Extract the (X, Y) coordinate from the center of the cell holding the provided text.  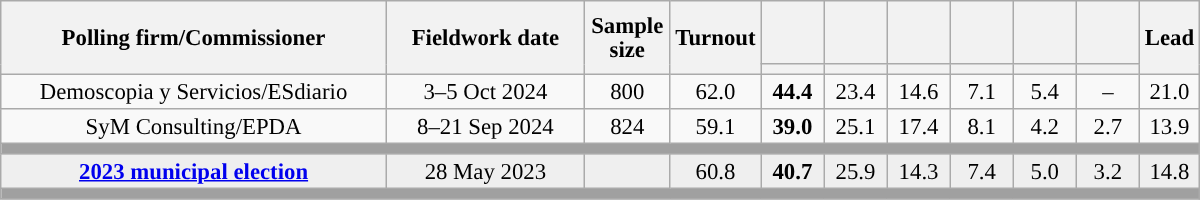
14.6 (918, 92)
4.2 (1044, 126)
59.1 (716, 126)
800 (627, 92)
5.0 (1044, 172)
21.0 (1169, 92)
824 (627, 126)
2023 municipal election (194, 172)
44.4 (792, 92)
Sample size (627, 38)
28 May 2023 (485, 172)
14.8 (1169, 172)
3.2 (1108, 172)
3–5 Oct 2024 (485, 92)
13.9 (1169, 126)
60.8 (716, 172)
25.9 (856, 172)
25.1 (856, 126)
23.4 (856, 92)
40.7 (792, 172)
2.7 (1108, 126)
62.0 (716, 92)
Turnout (716, 38)
39.0 (792, 126)
Demoscopia y Servicios/ESdiario (194, 92)
7.4 (982, 172)
5.4 (1044, 92)
Fieldwork date (485, 38)
17.4 (918, 126)
– (1108, 92)
7.1 (982, 92)
8–21 Sep 2024 (485, 126)
14.3 (918, 172)
SyM Consulting/EPDA (194, 126)
Polling firm/Commissioner (194, 38)
8.1 (982, 126)
Lead (1169, 38)
